Return [X, Y] of the center of cell containing provided text 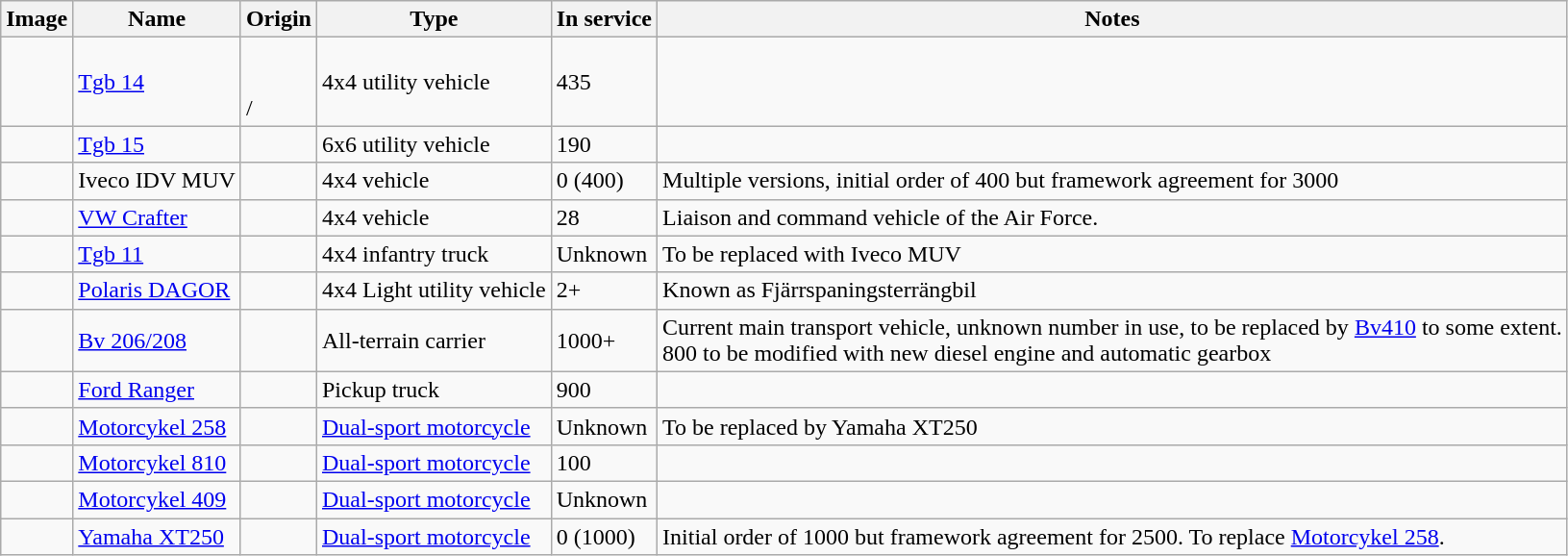
Bv 206/208 [158, 341]
4x4 Light utility vehicle [434, 291]
4x4 utility vehicle [434, 82]
Ford Ranger [158, 390]
190 [604, 144]
Image [37, 19]
Pickup truck [434, 390]
4x4 infantry truck [434, 254]
Tgb 11 [158, 254]
Initial order of 1000 but framework agreement for 2500. To replace Motorcykel 258. [1113, 536]
6x6 utility vehicle [434, 144]
To be replaced by Yamaha XT250 [1113, 426]
2+ [604, 291]
28 [604, 217]
Name [158, 19]
Tgb 14 [158, 82]
100 [604, 463]
/ [279, 82]
Type [434, 19]
In service [604, 19]
VW Crafter [158, 217]
Tgb 15 [158, 144]
Motorcykel 258 [158, 426]
Polaris DAGOR [158, 291]
0 (400) [604, 181]
Multiple versions, initial order of 400 but framework agreement for 3000 [1113, 181]
Motorcykel 409 [158, 499]
Known as Fjärrspaningsterrängbil [1113, 291]
Motorcykel 810 [158, 463]
Origin [279, 19]
To be replaced with Iveco MUV [1113, 254]
Iveco IDV MUV [158, 181]
All-terrain carrier [434, 341]
0 (1000) [604, 536]
Liaison and command vehicle of the Air Force. [1113, 217]
1000+ [604, 341]
Yamaha XT250 [158, 536]
900 [604, 390]
Notes [1113, 19]
435 [604, 82]
